Locate the cell with the specified text and output its (x, y) center coordinate. 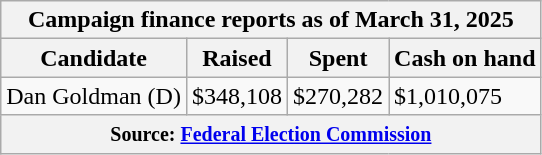
Dan Goldman (D) (94, 96)
Cash on hand (465, 58)
$1,010,075 (465, 96)
$348,108 (236, 96)
Candidate (94, 58)
$270,282 (338, 96)
Spent (338, 58)
Campaign finance reports as of March 31, 2025 (271, 20)
Source: Federal Election Commission (271, 134)
Raised (236, 58)
